Search for the cell housing the specified text and yield its [X, Y] center coordinate. 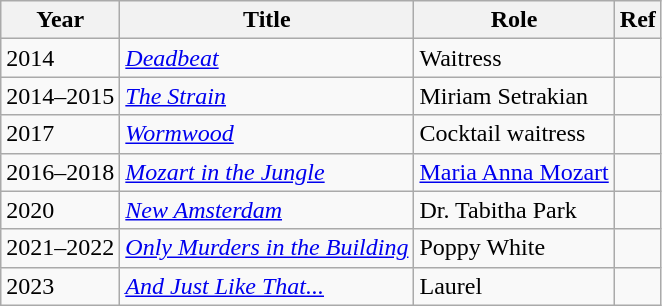
Maria Anna Mozart [514, 172]
Cocktail waitress [514, 134]
New Amsterdam [267, 210]
Title [267, 20]
Poppy White [514, 248]
2021–2022 [60, 248]
Waitress [514, 58]
Miriam Setrakian [514, 96]
The Strain [267, 96]
And Just Like That... [267, 286]
2023 [60, 286]
Wormwood [267, 134]
Role [514, 20]
Mozart in the Jungle [267, 172]
2016–2018 [60, 172]
2017 [60, 134]
2014–2015 [60, 96]
2014 [60, 58]
Deadbeat [267, 58]
Ref [638, 20]
Only Murders in the Building [267, 248]
Laurel [514, 286]
Year [60, 20]
Dr. Tabitha Park [514, 210]
2020 [60, 210]
